Extract the [x, y] coordinate from the center of the cell holding the provided text.  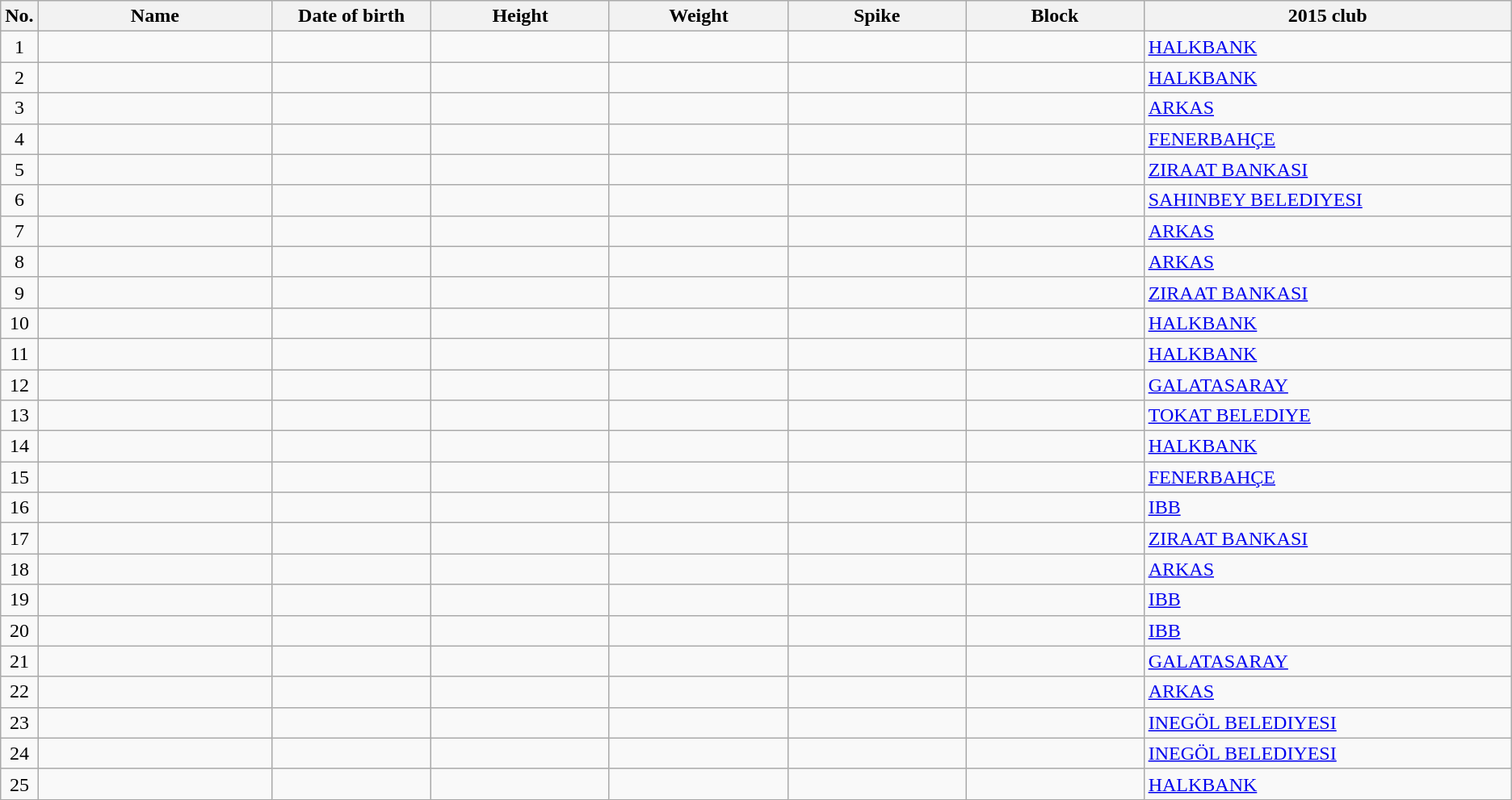
11 [19, 354]
Height [520, 16]
21 [19, 661]
Block [1055, 16]
7 [19, 231]
18 [19, 569]
6 [19, 200]
TOKAT BELEDIYE [1328, 416]
16 [19, 508]
SAHINBEY BELEDIYESI [1328, 200]
23 [19, 723]
Weight [698, 16]
20 [19, 630]
12 [19, 385]
4 [19, 139]
2 [19, 77]
5 [19, 170]
19 [19, 600]
10 [19, 323]
17 [19, 538]
22 [19, 692]
Spike [876, 16]
8 [19, 262]
1 [19, 47]
9 [19, 292]
15 [19, 477]
14 [19, 446]
Name [155, 16]
13 [19, 416]
No. [19, 16]
Date of birth [352, 16]
24 [19, 753]
2015 club [1328, 16]
3 [19, 108]
25 [19, 784]
